Scan for the cell matching the given text and deliver its [X, Y] coordinate at center. 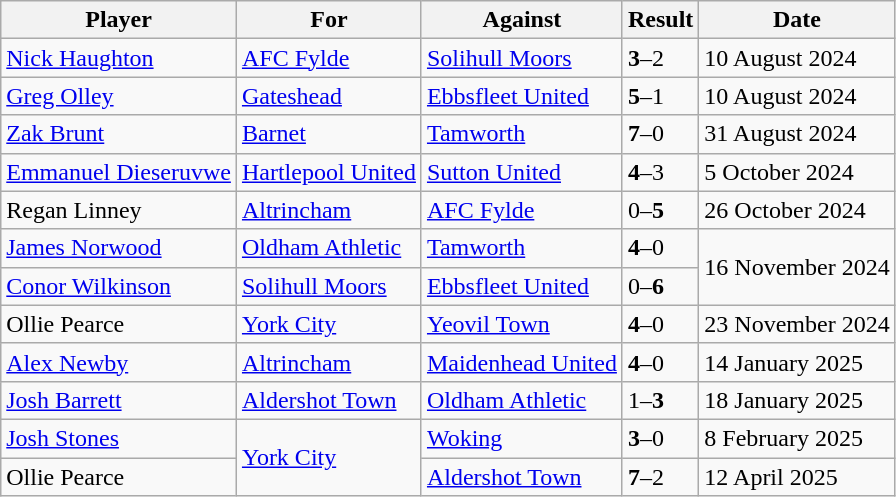
5 October 2024 [797, 172]
Nick Haughton [119, 58]
Regan Linney [119, 210]
18 January 2025 [797, 400]
7–2 [660, 477]
Date [797, 20]
3–0 [660, 438]
Player [119, 20]
14 January 2025 [797, 362]
16 November 2024 [797, 267]
31 August 2024 [797, 134]
3–2 [660, 58]
26 October 2024 [797, 210]
Maidenhead United [522, 362]
Against [522, 20]
Emmanuel Dieseruvwe [119, 172]
Zak Brunt [119, 134]
For [328, 20]
12 April 2025 [797, 477]
Hartlepool United [328, 172]
1–3 [660, 400]
Sutton United [522, 172]
Yeovil Town [522, 324]
4–3 [660, 172]
Josh Barrett [119, 400]
8 February 2025 [797, 438]
Conor Wilkinson [119, 286]
5–1 [660, 96]
Josh Stones [119, 438]
23 November 2024 [797, 324]
Gateshead [328, 96]
Greg Olley [119, 96]
Result [660, 20]
7–0 [660, 134]
Barnet [328, 134]
Woking [522, 438]
0–6 [660, 286]
0–5 [660, 210]
James Norwood [119, 248]
Alex Newby [119, 362]
